Extract the (X, Y) coordinate from the center of the cell holding the provided text.  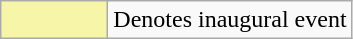
Denotes inaugural event (230, 20)
